Return the (x, y) coordinate for the center point of the cell that contains the specified text.  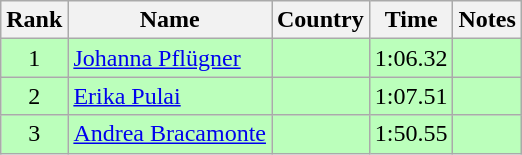
2 (34, 96)
1:06.32 (411, 58)
1:50.55 (411, 134)
Johanna Pflügner (170, 58)
Notes (487, 20)
Rank (34, 20)
Country (321, 20)
1 (34, 58)
Time (411, 20)
Erika Pulai (170, 96)
Andrea Bracamonte (170, 134)
Name (170, 20)
1:07.51 (411, 96)
3 (34, 134)
